Detect which cell encompasses the target text, then output its [x, y] center coordinate. 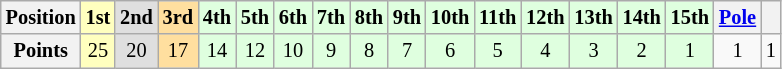
7 [407, 51]
3rd [178, 17]
Pole [738, 17]
11th [498, 17]
6 [450, 51]
14 [217, 51]
2 [642, 51]
4th [217, 17]
5 [498, 51]
9th [407, 17]
20 [136, 51]
15th [690, 17]
3 [593, 51]
9 [331, 51]
1st [98, 17]
12 [255, 51]
8th [369, 17]
5th [255, 17]
8 [369, 51]
Points [41, 51]
25 [98, 51]
4 [545, 51]
12th [545, 17]
17 [178, 51]
6th [293, 17]
14th [642, 17]
7th [331, 17]
13th [593, 17]
10th [450, 17]
10 [293, 51]
Position [41, 17]
2nd [136, 17]
